From the cell containing the given text, extract its center point as [X, Y] coordinate. 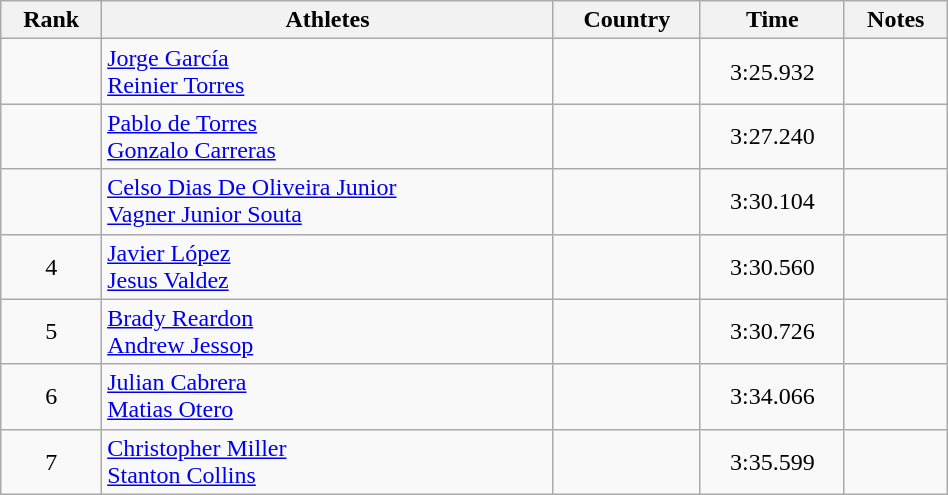
Country [626, 20]
3:27.240 [772, 136]
7 [52, 462]
Rank [52, 20]
Pablo de Torres Gonzalo Carreras [328, 136]
Celso Dias De Oliveira JuniorVagner Junior Souta [328, 202]
3:30.726 [772, 332]
Notes [896, 20]
3:30.560 [772, 266]
6 [52, 396]
Athletes [328, 20]
5 [52, 332]
Julian CabreraMatias Otero [328, 396]
Jorge GarcíaReinier Torres [328, 72]
Christopher MillerStanton Collins [328, 462]
3:34.066 [772, 396]
3:35.599 [772, 462]
Brady ReardonAndrew Jessop [328, 332]
3:30.104 [772, 202]
4 [52, 266]
Time [772, 20]
3:25.932 [772, 72]
Javier LópezJesus Valdez [328, 266]
